Provide the (x, y) coordinate of the cell's center where the given text is located.  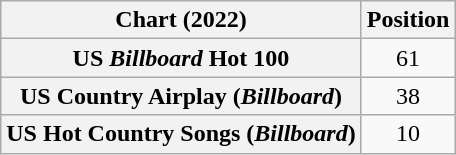
61 (408, 58)
10 (408, 134)
38 (408, 96)
US Country Airplay (Billboard) (181, 96)
US Billboard Hot 100 (181, 58)
Position (408, 20)
US Hot Country Songs (Billboard) (181, 134)
Chart (2022) (181, 20)
